Pinpoint the cell where the given text exists, returning its [X, Y] midpoint coordinate. 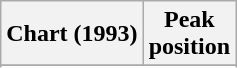
Chart (1993) [72, 34]
Peakposition [189, 34]
